Pinpoint the cell where the given text exists, returning its (X, Y) midpoint coordinate. 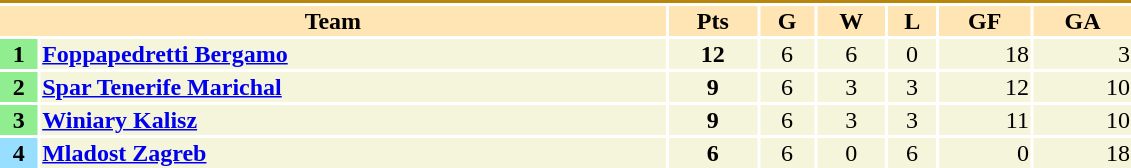
Spar Tenerife Marichal (354, 87)
GA (1082, 21)
W (851, 21)
Team (333, 21)
Foppapedretti Bergamo (354, 54)
Mladost Zagreb (354, 153)
2 (19, 87)
4 (19, 153)
GF (984, 21)
1 (19, 54)
L (912, 21)
Pts (713, 21)
11 (984, 120)
G (788, 21)
Winiary Kalisz (354, 120)
